Output the (X, Y) coordinate of the center of the cell containing the given text.  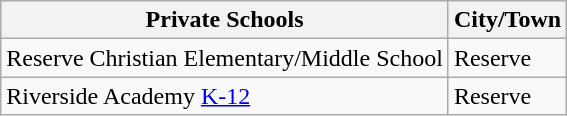
Riverside Academy K-12 (225, 96)
City/Town (507, 20)
Private Schools (225, 20)
Reserve Christian Elementary/Middle School (225, 58)
